Return [x, y] of the center of cell containing provided text 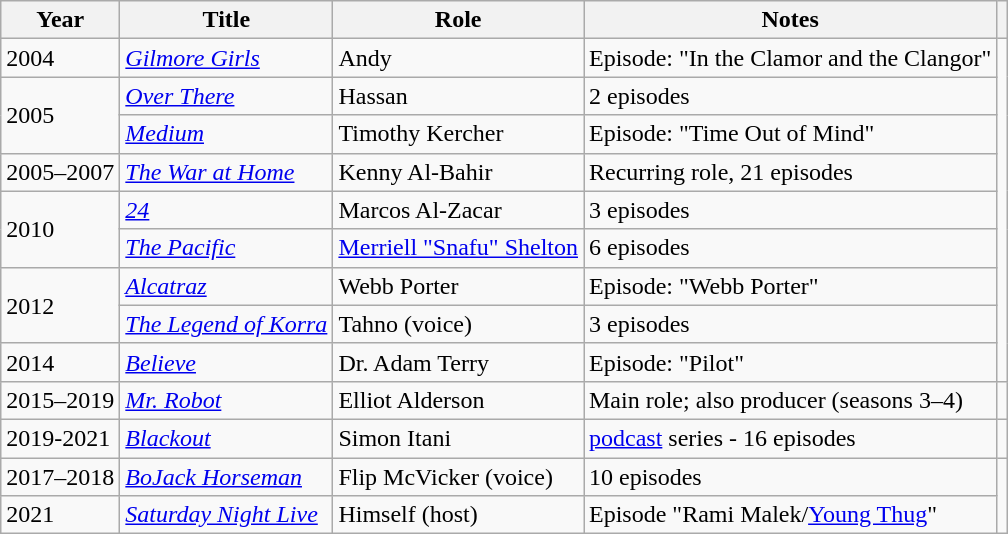
2 episodes [790, 96]
Episode: "Webb Porter" [790, 286]
2012 [60, 305]
Tahno (voice) [458, 324]
Episode: "Pilot" [790, 362]
Believe [226, 362]
Timothy Kercher [458, 134]
Flip McVicker (voice) [458, 477]
Simon Itani [458, 438]
Over There [226, 96]
Mr. Robot [226, 400]
Main role; also producer (seasons 3–4) [790, 400]
Title [226, 20]
podcast series - 16 episodes [790, 438]
Saturday Night Live [226, 515]
Recurring role, 21 episodes [790, 172]
2015–2019 [60, 400]
Episode: "Time Out of Mind" [790, 134]
The Pacific [226, 248]
Role [458, 20]
Webb Porter [458, 286]
2005 [60, 115]
Himself (host) [458, 515]
2005–2007 [60, 172]
Notes [790, 20]
2021 [60, 515]
The War at Home [226, 172]
Kenny Al-Bahir [458, 172]
2004 [60, 58]
Merriell "Snafu" Shelton [458, 248]
Year [60, 20]
Gilmore Girls [226, 58]
BoJack Horseman [226, 477]
24 [226, 210]
2010 [60, 229]
2014 [60, 362]
Blackout [226, 438]
2019-2021 [60, 438]
Elliot Alderson [458, 400]
The Legend of Korra [226, 324]
Andy [458, 58]
Episode "Rami Malek/Young Thug" [790, 515]
Marcos Al-Zacar [458, 210]
2017–2018 [60, 477]
10 episodes [790, 477]
Hassan [458, 96]
6 episodes [790, 248]
Dr. Adam Terry [458, 362]
Medium [226, 134]
Alcatraz [226, 286]
Episode: "In the Clamor and the Clangor" [790, 58]
